Search for the cell housing the specified text and yield its (x, y) center coordinate. 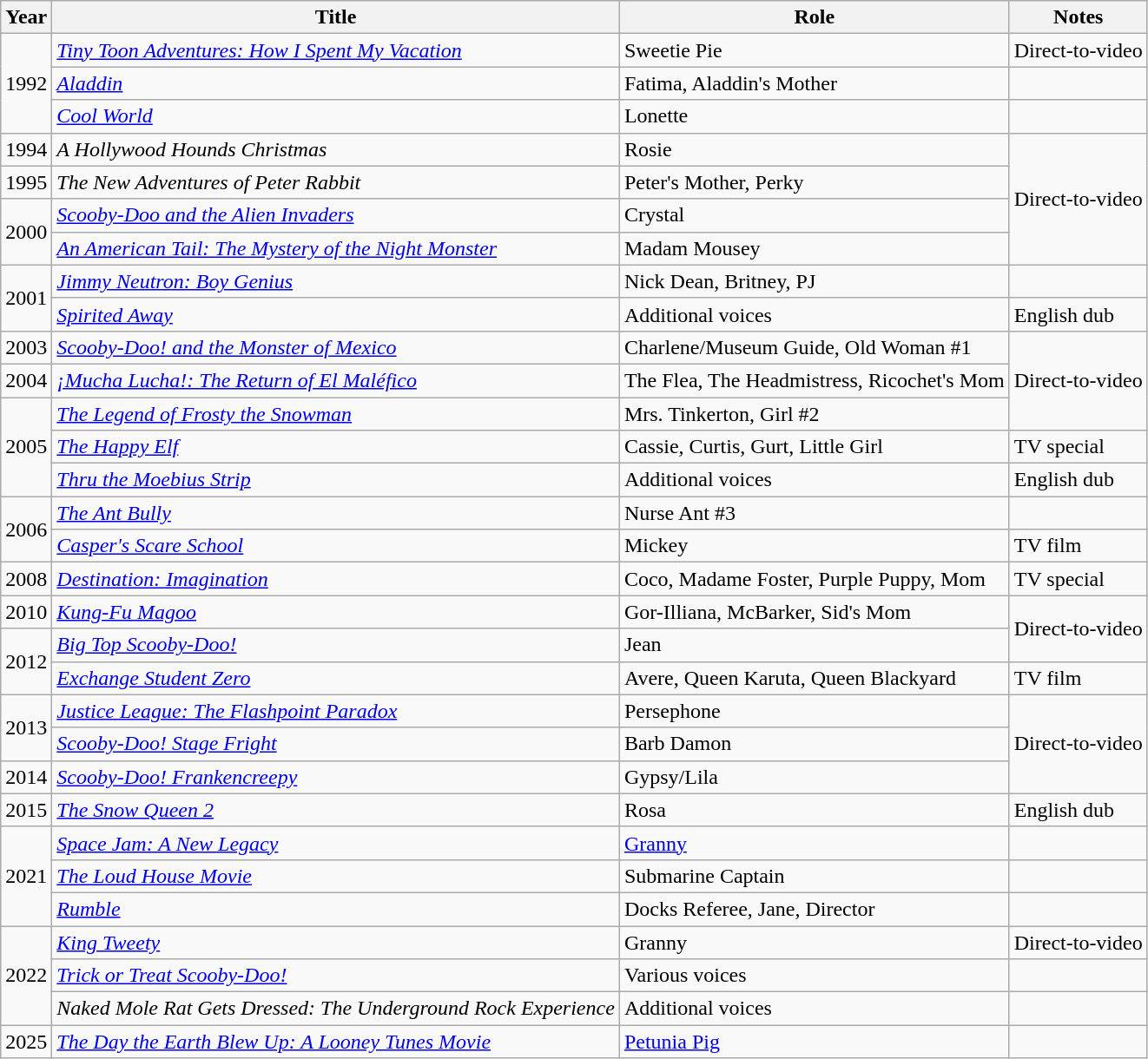
Lonette (815, 116)
2022 (26, 975)
Destination: Imagination (336, 579)
1992 (26, 83)
The Happy Elf (336, 447)
Charlene/Museum Guide, Old Woman #1 (815, 347)
Crystal (815, 215)
Peter's Mother, Perky (815, 182)
Tiny Toon Adventures: How I Spent My Vacation (336, 50)
Year (26, 17)
Role (815, 17)
2014 (26, 777)
Title (336, 17)
The Legend of Frosty the Snowman (336, 414)
An American Tail: The Mystery of the Night Monster (336, 248)
Notes (1079, 17)
Big Top Scooby-Doo! (336, 645)
2000 (26, 232)
2015 (26, 810)
Mickey (815, 546)
The Snow Queen 2 (336, 810)
2008 (26, 579)
Cool World (336, 116)
Scooby-Doo! Stage Fright (336, 744)
The Ant Bully (336, 513)
Various voices (815, 976)
1995 (26, 182)
2012 (26, 661)
2021 (26, 876)
2001 (26, 298)
A Hollywood Hounds Christmas (336, 149)
Aladdin (336, 83)
Scooby-Doo and the Alien Invaders (336, 215)
Scooby-Doo! Frankencreepy (336, 777)
Sweetie Pie (815, 50)
2004 (26, 380)
Jean (815, 645)
¡Mucha Lucha!: The Return of El Maléfico (336, 380)
Gypsy/Lila (815, 777)
Exchange Student Zero (336, 678)
The Day the Earth Blew Up: A Looney Tunes Movie (336, 1042)
Docks Referee, Jane, Director (815, 909)
Jimmy Neutron: Boy Genius (336, 281)
Barb Damon (815, 744)
King Tweety (336, 942)
The Loud House Movie (336, 876)
Thru the Moebius Strip (336, 480)
1994 (26, 149)
Madam Mousey (815, 248)
Justice League: The Flashpoint Paradox (336, 711)
Naked Mole Rat Gets Dressed: The Underground Rock Experience (336, 1009)
Persephone (815, 711)
2005 (26, 447)
Rosie (815, 149)
Scooby-Doo! and the Monster of Mexico (336, 347)
Casper's Scare School (336, 546)
Petunia Pig (815, 1042)
Coco, Madame Foster, Purple Puppy, Mom (815, 579)
Gor-Illiana, McBarker, Sid's Mom (815, 612)
Submarine Captain (815, 876)
Trick or Treat Scooby-Doo! (336, 976)
2025 (26, 1042)
Avere, Queen Karuta, Queen Blackyard (815, 678)
Spirited Away (336, 314)
Mrs. Tinkerton, Girl #2 (815, 414)
Fatima, Aladdin's Mother (815, 83)
2013 (26, 727)
Nick Dean, Britney, PJ (815, 281)
Rumble (336, 909)
The Flea, The Headmistress, Ricochet's Mom (815, 380)
Space Jam: A New Legacy (336, 843)
Cassie, Curtis, Gurt, Little Girl (815, 447)
Kung-Fu Magoo (336, 612)
2003 (26, 347)
2006 (26, 529)
Rosa (815, 810)
The New Adventures of Peter Rabbit (336, 182)
2010 (26, 612)
Nurse Ant #3 (815, 513)
